Determine the [x, y] coordinate at the center of the cell enclosing the given text.  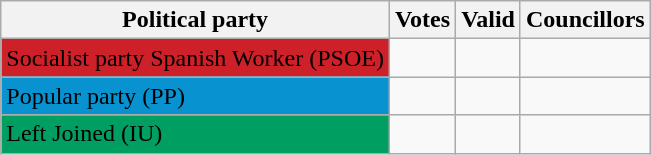
Votes [422, 20]
Left Joined (IU) [196, 134]
Valid [488, 20]
Councillors [585, 20]
Popular party (PP) [196, 96]
Political party [196, 20]
Socialist party Spanish Worker (PSOE) [196, 58]
